Pinpoint the cell where the given text exists, returning its [x, y] midpoint coordinate. 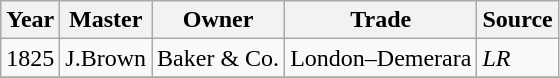
London–Demerara [381, 58]
Baker & Co. [218, 58]
J.Brown [106, 58]
Trade [381, 20]
Source [518, 20]
Owner [218, 20]
1825 [30, 58]
Year [30, 20]
LR [518, 58]
Master [106, 20]
